Find where the given text appears and provide that cell's center as [X, Y] coordinate. 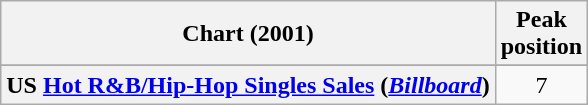
Chart (2001) [248, 34]
US Hot R&B/Hip-Hop Singles Sales (Billboard) [248, 85]
7 [541, 85]
Peakposition [541, 34]
